Locate the cell with the specified text and output its [x, y] center coordinate. 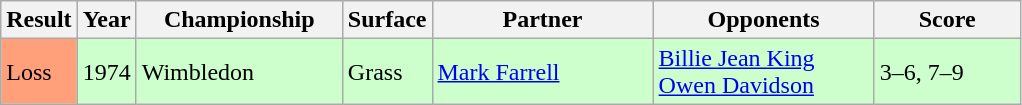
Grass [387, 72]
Year [106, 20]
Partner [542, 20]
Championship [239, 20]
Loss [39, 72]
Billie Jean King Owen Davidson [764, 72]
Opponents [764, 20]
Mark Farrell [542, 72]
Score [947, 20]
3–6, 7–9 [947, 72]
Wimbledon [239, 72]
1974 [106, 72]
Result [39, 20]
Surface [387, 20]
